Identify which cell holds the provided text, then report its [x, y] central coordinate. 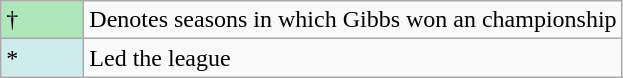
* [42, 58]
Led the league [353, 58]
† [42, 20]
Denotes seasons in which Gibbs won an championship [353, 20]
